For the text-containing cell, return its midpoint in (x, y) coordinate format. 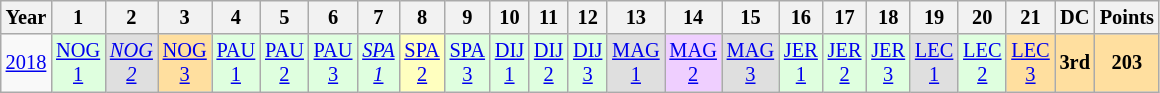
7 (378, 17)
13 (636, 17)
16 (801, 17)
NOG1 (78, 63)
LEC1 (934, 63)
SPA3 (468, 63)
19 (934, 17)
PAU3 (334, 63)
21 (1030, 17)
MAG1 (636, 63)
9 (468, 17)
20 (982, 17)
203 (1127, 63)
14 (692, 17)
2 (132, 17)
Points (1127, 17)
11 (548, 17)
PAU1 (236, 63)
10 (510, 17)
PAU2 (284, 63)
8 (422, 17)
DIJ2 (548, 63)
12 (588, 17)
NOG2 (132, 63)
DIJ1 (510, 63)
LEC3 (1030, 63)
DIJ3 (588, 63)
3 (185, 17)
18 (888, 17)
15 (750, 17)
17 (845, 17)
Year (26, 17)
1 (78, 17)
LEC2 (982, 63)
4 (236, 17)
JER3 (888, 63)
DC (1075, 17)
5 (284, 17)
SPA2 (422, 63)
MAG2 (692, 63)
NOG3 (185, 63)
JER1 (801, 63)
SPA1 (378, 63)
6 (334, 17)
3rd (1075, 63)
2018 (26, 63)
MAG3 (750, 63)
JER2 (845, 63)
